Provide the (x, y) coordinate of the cell's center where the given text is located.  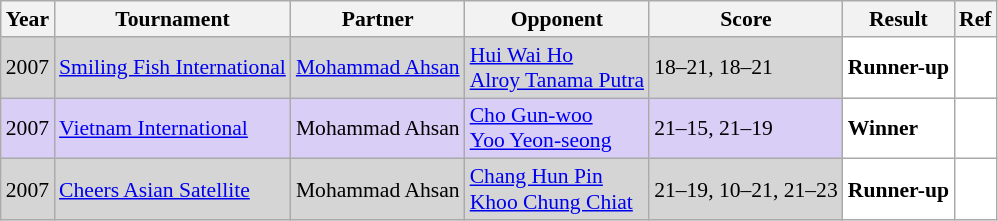
Cheers Asian Satellite (172, 190)
Score (746, 19)
Smiling Fish International (172, 68)
Winner (898, 128)
21–19, 10–21, 21–23 (746, 190)
Opponent (557, 19)
18–21, 18–21 (746, 68)
Result (898, 19)
Ref (975, 19)
Tournament (172, 19)
Hui Wai Ho Alroy Tanama Putra (557, 68)
Chang Hun Pin Khoo Chung Chiat (557, 190)
Vietnam International (172, 128)
Partner (378, 19)
21–15, 21–19 (746, 128)
Cho Gun-woo Yoo Yeon-seong (557, 128)
Year (28, 19)
